From the cell containing the given text, extract its center point as [x, y] coordinate. 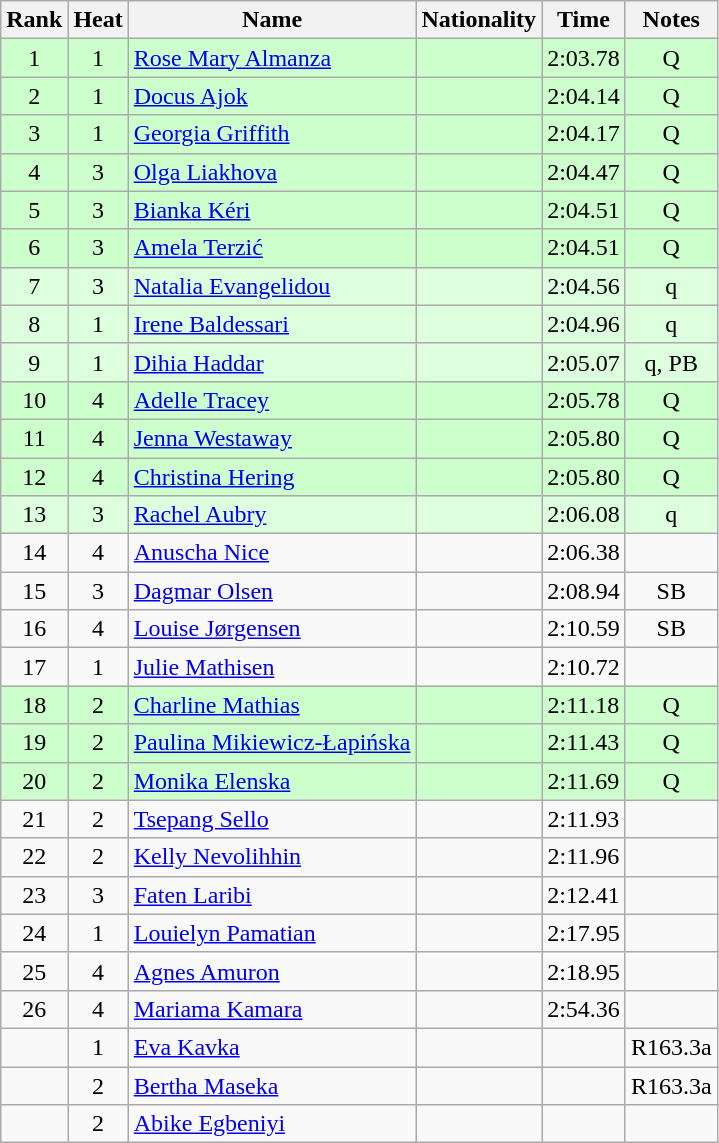
Georgia Griffith [272, 134]
2:06.08 [584, 515]
Nationality [479, 20]
20 [34, 781]
2:11.43 [584, 743]
13 [34, 515]
2:17.95 [584, 933]
2:06.38 [584, 553]
Jenna Westaway [272, 438]
Mariama Kamara [272, 1009]
Paulina Mikiewicz-Łapińska [272, 743]
Heat [98, 20]
Faten Laribi [272, 895]
8 [34, 324]
11 [34, 438]
14 [34, 553]
26 [34, 1009]
18 [34, 705]
Irene Baldessari [272, 324]
Notes [671, 20]
7 [34, 286]
24 [34, 933]
Rose Mary Almanza [272, 58]
23 [34, 895]
Louielyn Pamatian [272, 933]
Amela Terzić [272, 248]
22 [34, 857]
2:04.56 [584, 286]
Time [584, 20]
2:04.14 [584, 96]
10 [34, 400]
16 [34, 629]
9 [34, 362]
2:54.36 [584, 1009]
Charline Mathias [272, 705]
2:11.93 [584, 819]
Olga Liakhova [272, 172]
Natalia Evangelidou [272, 286]
Rank [34, 20]
Bianka Kéri [272, 210]
Julie Mathisen [272, 667]
Adelle Tracey [272, 400]
Dihia Haddar [272, 362]
Tsepang Sello [272, 819]
2:04.17 [584, 134]
2:04.96 [584, 324]
2:11.18 [584, 705]
Anuscha Nice [272, 553]
2:11.69 [584, 781]
Louise Jørgensen [272, 629]
Abike Egbeniyi [272, 1124]
Name [272, 20]
Rachel Aubry [272, 515]
2:12.41 [584, 895]
2:10.72 [584, 667]
q, PB [671, 362]
2:10.59 [584, 629]
2:18.95 [584, 971]
Bertha Maseka [272, 1085]
Agnes Amuron [272, 971]
15 [34, 591]
25 [34, 971]
17 [34, 667]
2:04.47 [584, 172]
2:03.78 [584, 58]
19 [34, 743]
6 [34, 248]
2:08.94 [584, 591]
2:05.07 [584, 362]
12 [34, 477]
2:05.78 [584, 400]
Eva Kavka [272, 1047]
21 [34, 819]
5 [34, 210]
Dagmar Olsen [272, 591]
Christina Hering [272, 477]
Kelly Nevolihhin [272, 857]
2:11.96 [584, 857]
Docus Ajok [272, 96]
Monika Elenska [272, 781]
